Locate the cell with the specified text and output its [x, y] center coordinate. 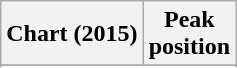
Peakposition [189, 34]
Chart (2015) [72, 34]
